Output the [X, Y] coordinate of the center of the cell containing the given text.  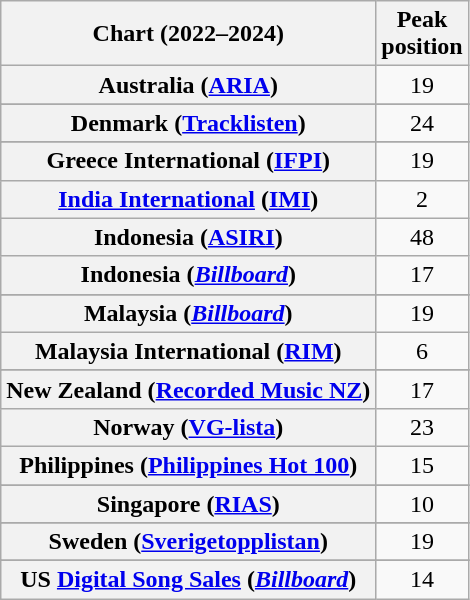
15 [422, 465]
Norway (VG-lista) [188, 427]
Indonesia (Billboard) [188, 275]
48 [422, 237]
Denmark (Tracklisten) [188, 123]
India International (IMI) [188, 199]
Greece International (IFPI) [188, 161]
Malaysia International (RIM) [188, 351]
24 [422, 123]
2 [422, 199]
Peakposition [422, 34]
Philippines (Philippines Hot 100) [188, 465]
Sweden (Sverigetopplistan) [188, 542]
Malaysia (Billboard) [188, 313]
New Zealand (Recorded Music NZ) [188, 389]
23 [422, 427]
14 [422, 580]
Australia (ARIA) [188, 85]
Singapore (RIAS) [188, 503]
6 [422, 351]
US Digital Song Sales (Billboard) [188, 580]
Indonesia (ASIRI) [188, 237]
10 [422, 503]
Chart (2022–2024) [188, 34]
